Find where the given text appears and provide that cell's center as (x, y) coordinate. 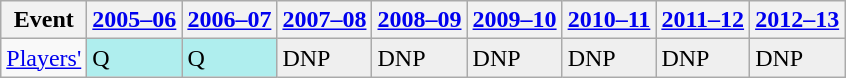
2012–13 (798, 20)
2011–12 (703, 20)
Players' (44, 58)
2006–07 (230, 20)
Event (44, 20)
2005–06 (134, 20)
2007–08 (324, 20)
2010–11 (609, 20)
2008–09 (420, 20)
2009–10 (514, 20)
